Capture the cell that displays the provided text and extract its (x, y) central coordinate. 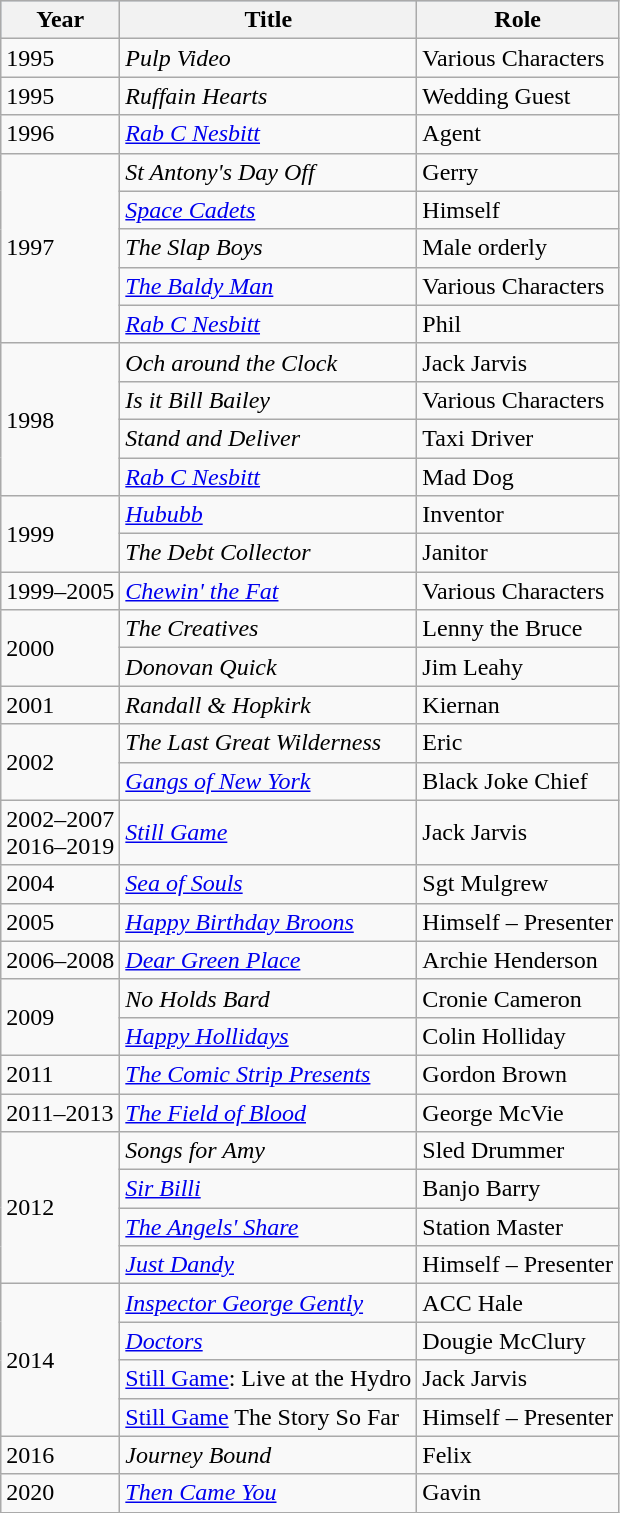
Chewin' the Fat (268, 591)
Sled Drummer (518, 1151)
Gangs of New York (268, 781)
2020 (60, 1493)
Jim Leahy (518, 667)
2002–20072016–2019 (60, 832)
Doctors (268, 1341)
Kiernan (518, 705)
1999 (60, 534)
Dear Green Place (268, 960)
Then Came You (268, 1493)
1998 (60, 419)
2011 (60, 1074)
Is it Bill Bailey (268, 400)
1996 (60, 134)
2006–2008 (60, 960)
ACC Hale (518, 1303)
The Creatives (268, 629)
The Last Great Wilderness (268, 743)
Dougie McClury (518, 1341)
Phil (518, 324)
Lenny the Bruce (518, 629)
The Field of Blood (268, 1113)
Just Dandy (268, 1265)
2000 (60, 648)
Wedding Guest (518, 96)
The Debt Collector (268, 553)
Banjo Barry (518, 1189)
Eric (518, 743)
Journey Bound (268, 1455)
2012 (60, 1208)
Still Game The Story So Far (268, 1417)
1997 (60, 248)
Happy Birthday Broons (268, 922)
1999–2005 (60, 591)
No Holds Bard (268, 998)
Station Master (518, 1227)
Title (268, 20)
2002 (60, 762)
The Slap Boys (268, 248)
Felix (518, 1455)
2009 (60, 1017)
Gordon Brown (518, 1074)
Still Game: Live at the Hydro (268, 1379)
Donovan Quick (268, 667)
Role (518, 20)
2014 (60, 1360)
2011–2013 (60, 1113)
Himself (518, 210)
2016 (60, 1455)
The Angels' Share (268, 1227)
2001 (60, 705)
Year (60, 20)
Happy Hollidays (268, 1036)
Mad Dog (518, 477)
The Comic Strip Presents (268, 1074)
St Antony's Day Off (268, 172)
Agent (518, 134)
Male orderly (518, 248)
Space Cadets (268, 210)
Hububb (268, 515)
2004 (60, 884)
Inspector George Gently (268, 1303)
Stand and Deliver (268, 438)
Randall & Hopkirk (268, 705)
Cronie Cameron (518, 998)
Janitor (518, 553)
Och around the Clock (268, 362)
Archie Henderson (518, 960)
Taxi Driver (518, 438)
George McVie (518, 1113)
Inventor (518, 515)
2005 (60, 922)
Songs for Amy (268, 1151)
Sgt Mulgrew (518, 884)
Sea of Souls (268, 884)
Gavin (518, 1493)
The Baldy Man (268, 286)
Sir Billi (268, 1189)
Ruffain Hearts (268, 96)
Pulp Video (268, 58)
Colin Holliday (518, 1036)
Black Joke Chief (518, 781)
Gerry (518, 172)
Still Game (268, 832)
